Locate the cell with the specified text and output its [x, y] center coordinate. 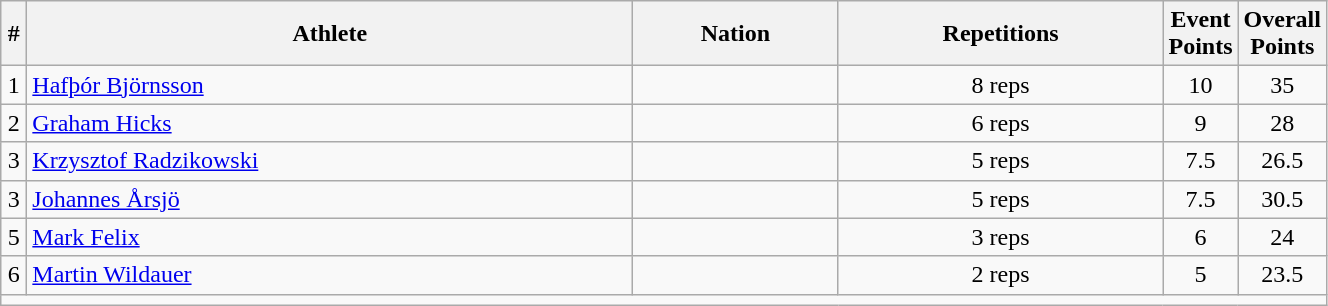
Nation [736, 34]
Overall Points [1282, 34]
26.5 [1282, 161]
Event Points [1200, 34]
2 [14, 123]
23.5 [1282, 275]
Graham Hicks [330, 123]
# [14, 34]
1 [14, 85]
Repetitions [1000, 34]
Mark Felix [330, 237]
2 reps [1000, 275]
Athlete [330, 34]
24 [1282, 237]
10 [1200, 85]
6 reps [1000, 123]
Hafþór Björnsson [330, 85]
9 [1200, 123]
Martin Wildauer [330, 275]
28 [1282, 123]
35 [1282, 85]
Johannes Årsjö [330, 199]
30.5 [1282, 199]
8 reps [1000, 85]
3 reps [1000, 237]
Krzysztof Radzikowski [330, 161]
